Determine the (X, Y) coordinate at the center of the cell enclosing the given text.  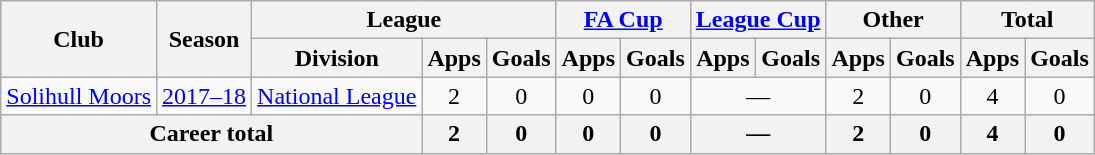
FA Cup (623, 20)
League (404, 20)
Division (337, 58)
2017–18 (204, 96)
Solihull Moors (79, 96)
Total (1027, 20)
Other (893, 20)
National League (337, 96)
League Cup (758, 20)
Career total (212, 134)
Season (204, 39)
Club (79, 39)
